Find where the given text appears and provide that cell's center as (x, y) coordinate. 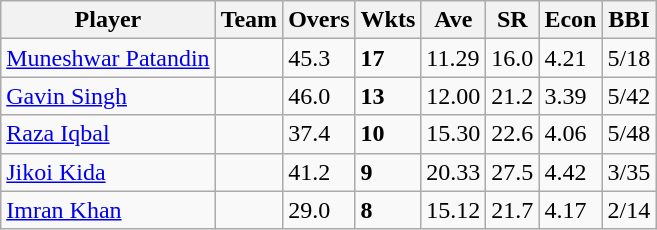
2/14 (629, 210)
Muneshwar Patandin (108, 58)
Gavin Singh (108, 96)
13 (388, 96)
Overs (319, 20)
BBI (629, 20)
15.30 (454, 134)
27.5 (512, 172)
Econ (570, 20)
SR (512, 20)
Ave (454, 20)
4.21 (570, 58)
21.7 (512, 210)
5/18 (629, 58)
Jikoi Kida (108, 172)
11.29 (454, 58)
37.4 (319, 134)
Wkts (388, 20)
45.3 (319, 58)
4.42 (570, 172)
29.0 (319, 210)
22.6 (512, 134)
21.2 (512, 96)
16.0 (512, 58)
Imran Khan (108, 210)
41.2 (319, 172)
15.12 (454, 210)
3/35 (629, 172)
4.17 (570, 210)
Player (108, 20)
5/42 (629, 96)
Raza Iqbal (108, 134)
5/48 (629, 134)
10 (388, 134)
3.39 (570, 96)
46.0 (319, 96)
9 (388, 172)
Team (249, 20)
12.00 (454, 96)
20.33 (454, 172)
8 (388, 210)
4.06 (570, 134)
17 (388, 58)
